Determine the (X, Y) coordinate at the center of the cell enclosing the given text.  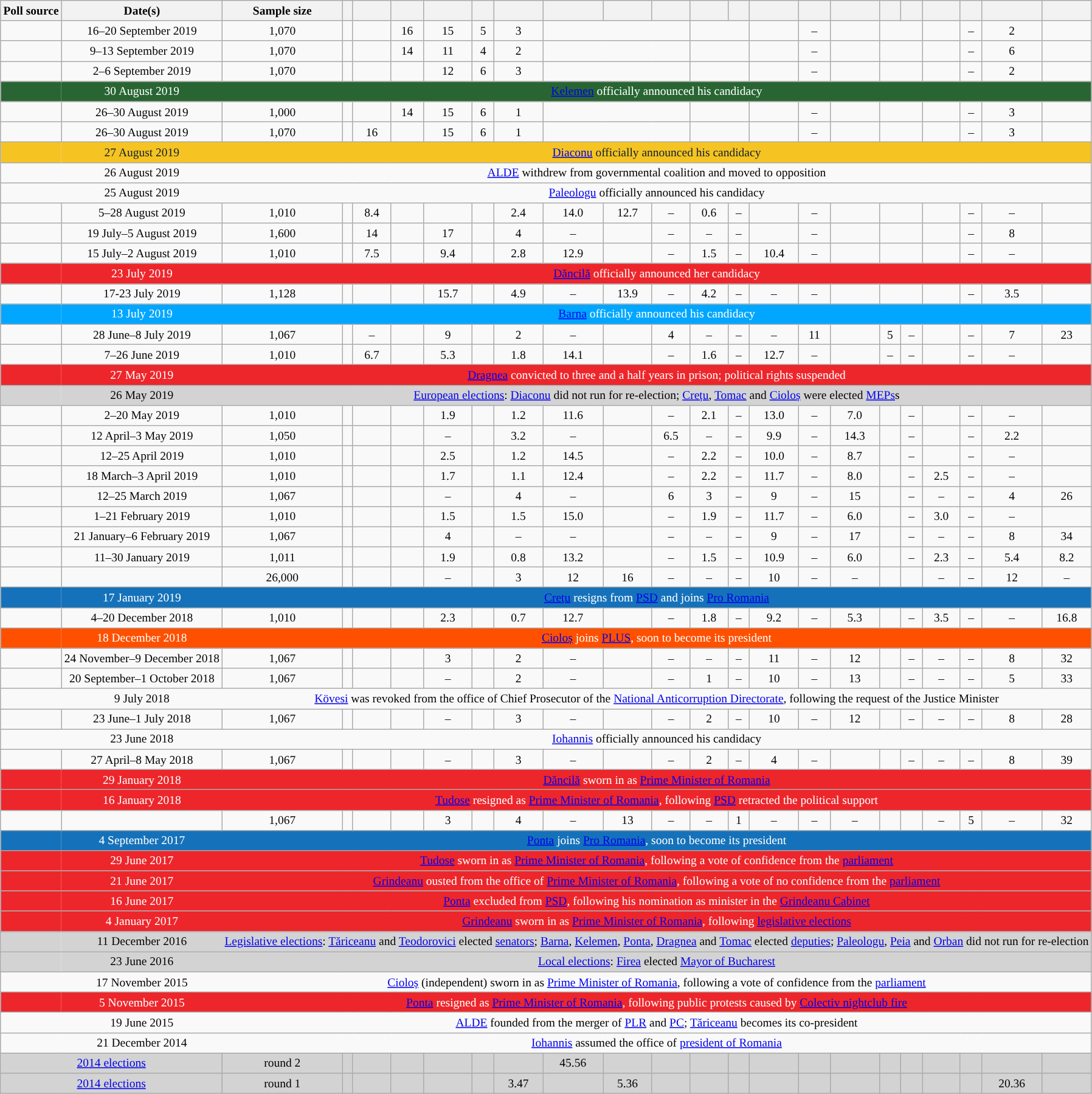
10.9 (775, 557)
8.7 (855, 456)
Diaconu officially announced his candidacy (657, 152)
14.5 (573, 456)
1,011 (283, 557)
23 July 2019 (142, 274)
Crețu resigns from PSD and joins Pro Romania (657, 597)
4.9 (518, 294)
17-23 July 2019 (142, 294)
34 (1067, 536)
Paleologu officially announced his candidacy (657, 192)
18 March–3 April 2019 (142, 476)
10.0 (775, 456)
Poll source (31, 11)
8.0 (855, 476)
4–20 December 2018 (142, 618)
11.6 (573, 415)
14.1 (573, 355)
19 June 2015 (142, 1023)
16 January 2018 (142, 800)
10.4 (775, 253)
5 November 2015 (142, 1002)
19 July–5 August 2019 (142, 234)
Iohannis assumed the office of president of Romania (657, 1042)
4 September 2017 (142, 840)
2.4 (518, 213)
12–25 April 2019 (142, 456)
8.2 (1067, 557)
0.8 (518, 557)
15.7 (448, 294)
24 November–9 December 2018 (142, 658)
1,050 (283, 435)
3.2 (518, 435)
27 August 2019 (142, 152)
15 July–2 August 2019 (142, 253)
11–30 January 2019 (142, 557)
1–21 February 2019 (142, 517)
Cioloș joins PLUS, soon to become its president (657, 637)
2.1 (709, 415)
9 July 2018 (142, 698)
28 (1067, 719)
26 (1067, 496)
Tudose sworn in as Prime Minister of Romania, following a vote of confidence from the parliament (657, 861)
9.4 (448, 253)
Grindeanu ousted from the office of Prime Minister of Romania, following a vote of no confidence from the parliament (657, 881)
13.9 (627, 294)
5.4 (1012, 557)
ALDE founded from the merger of PLR and PC; Tăriceanu becomes its co-president (657, 1023)
18 December 2018 (142, 637)
3.0 (941, 517)
27 April–8 May 2018 (142, 759)
15.0 (573, 517)
2–6 September 2019 (142, 72)
Dragnea convicted to three and a half years in prison; political rights suspended (657, 375)
28 June–8 July 2019 (142, 334)
4.2 (709, 294)
16–20 September 2019 (142, 30)
Iohannis officially announced his candidacy (657, 739)
1,600 (283, 234)
26 August 2019 (142, 173)
16 June 2017 (142, 901)
23 June 2016 (142, 962)
1.6 (709, 355)
1,128 (283, 294)
Sample size (283, 11)
5.36 (627, 1084)
7 (1012, 334)
21 January–6 February 2019 (142, 536)
33 (1067, 679)
12 April–3 May 2019 (142, 435)
0.6 (709, 213)
Ponta resigned as Prime Minister of Romania, following public protests caused by Colectiv nightclub fire (657, 1002)
39 (1067, 759)
7.0 (855, 415)
6.7 (372, 355)
6.5 (671, 435)
Ponta excluded from PSD, following his nomination as minister in the Grindeanu Cabinet (657, 901)
Dăncilă sworn in as Prime Minister of Romania (657, 780)
20 September–1 October 2018 (142, 679)
11 December 2016 (142, 941)
27 May 2019 (142, 375)
3.47 (518, 1084)
26 May 2019 (142, 395)
Kövesi was revoked from the office of Chief Prosecutor of the National Anticorruption Directorate, following the request of the Justice Minister (657, 698)
Kelemen officially announced his candidacy (657, 91)
23 (1067, 334)
17 January 2019 (142, 597)
Local elections: Firea elected Mayor of Bucharest (657, 962)
1.1 (518, 476)
5–28 August 2019 (142, 213)
1.7 (448, 476)
round 2 (283, 1063)
13.0 (775, 415)
Ponta joins Pro Romania, soon to become its president (657, 840)
Cioloș (independent) sworn in as Prime Minister of Romania, following a vote of confidence from the parliament (657, 981)
7–26 June 2019 (142, 355)
23 June 2018 (142, 739)
Dăncilă officially announced her candidacy (657, 274)
13.2 (573, 557)
21 December 2014 (142, 1042)
ALDE withdrew from governmental coalition and moved to opposition (657, 173)
2.8 (518, 253)
17 November 2015 (142, 981)
14.0 (573, 213)
12–25 March 2019 (142, 496)
0.7 (518, 618)
8.4 (372, 213)
14.3 (855, 435)
12.4 (573, 476)
Grindeanu sworn in as Prime Minister of Romania, following legislative elections (657, 921)
1,000 (283, 112)
European elections: Diaconu did not run for re-election; Crețu, Tomac and Cioloș were elected MEPss (657, 395)
26,000 (283, 578)
21 June 2017 (142, 881)
9–13 September 2019 (142, 51)
Date(s) (142, 11)
13 July 2019 (142, 314)
45.56 (573, 1063)
20.36 (1012, 1084)
25 August 2019 (142, 192)
7.5 (372, 253)
9.9 (775, 435)
12.9 (573, 253)
2–20 May 2019 (142, 415)
4 January 2017 (142, 921)
30 August 2019 (142, 91)
9.2 (775, 618)
29 January 2018 (142, 780)
Barna officially announced his candidacy (657, 314)
16.8 (1067, 618)
29 June 2017 (142, 861)
23 June–1 July 2018 (142, 719)
round 1 (283, 1084)
Tudose resigned as Prime Minister of Romania, following PSD retracted the political support (657, 800)
